Return the (x, y) coordinate for the center point of the cell that contains the specified text.  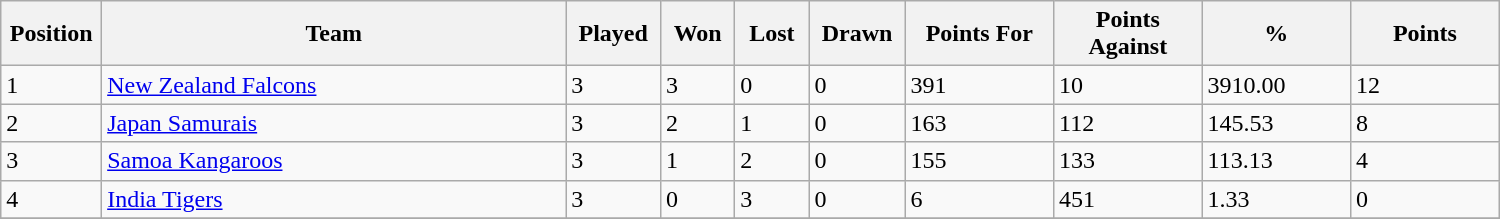
Played (614, 34)
391 (979, 85)
6 (979, 199)
India Tigers (334, 199)
163 (979, 123)
New Zealand Falcons (334, 85)
Japan Samurais (334, 123)
155 (979, 161)
133 (1128, 161)
3910.00 (1276, 85)
113.13 (1276, 161)
451 (1128, 199)
Lost (772, 34)
Points (1426, 34)
Samoa Kangaroos (334, 161)
1.33 (1276, 199)
Team (334, 34)
Drawn (857, 34)
Points For (979, 34)
12 (1426, 85)
112 (1128, 123)
% (1276, 34)
Won (698, 34)
10 (1128, 85)
Points Against (1128, 34)
Position (52, 34)
8 (1426, 123)
145.53 (1276, 123)
